Determine the [x, y] coordinate at the center of the cell enclosing the given text.  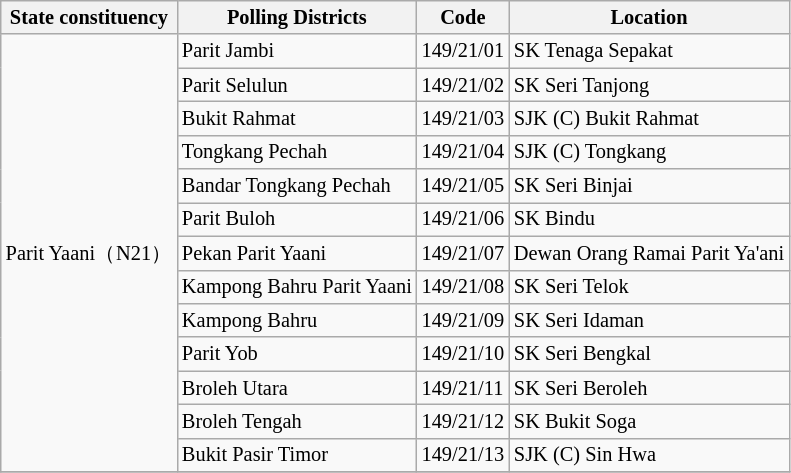
Bukit Rahmat [297, 118]
Code [463, 17]
149/21/13 [463, 455]
Parit Jambi [297, 51]
149/21/09 [463, 320]
149/21/08 [463, 287]
SJK (C) Sin Hwa [649, 455]
Kampong Bahru [297, 320]
Dewan Orang Ramai Parit Ya'ani [649, 253]
Bukit Pasir Timor [297, 455]
149/21/03 [463, 118]
Broleh Tengah [297, 421]
149/21/12 [463, 421]
Parit Yaani（N21） [89, 253]
149/21/10 [463, 354]
Parit Yob [297, 354]
149/21/05 [463, 186]
Kampong Bahru Parit Yaani [297, 287]
SK Bindu [649, 219]
Location [649, 17]
Broleh Utara [297, 388]
149/21/11 [463, 388]
149/21/01 [463, 51]
Bandar Tongkang Pechah [297, 186]
Polling Districts [297, 17]
149/21/04 [463, 152]
SK Seri Bengkal [649, 354]
SK Tenaga Sepakat [649, 51]
149/21/06 [463, 219]
149/21/07 [463, 253]
SJK (C) Tongkang [649, 152]
SK Seri Beroleh [649, 388]
SK Bukit Soga [649, 421]
SK Seri Idaman [649, 320]
Parit Buloh [297, 219]
Tongkang Pechah [297, 152]
SK Seri Tanjong [649, 85]
State constituency [89, 17]
SJK (C) Bukit Rahmat [649, 118]
Parit Selulun [297, 85]
SK Seri Telok [649, 287]
Pekan Parit Yaani [297, 253]
SK Seri Binjai [649, 186]
149/21/02 [463, 85]
